Provide the [x, y] coordinate of the cell's center where the given text is located.  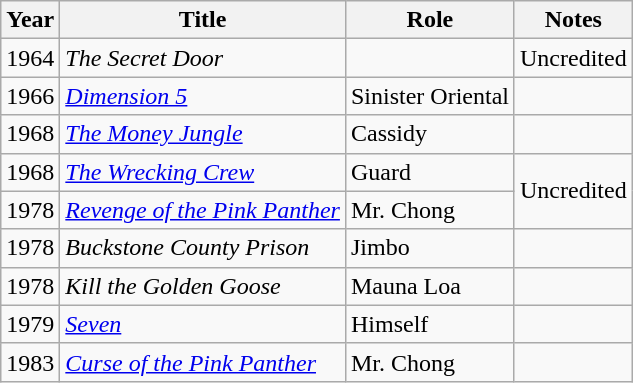
Guard [430, 172]
Mauna Loa [430, 286]
Revenge of the Pink Panther [203, 210]
Role [430, 20]
Buckstone County Prison [203, 248]
Seven [203, 324]
The Secret Door [203, 58]
1979 [30, 324]
1964 [30, 58]
Cassidy [430, 134]
The Money Jungle [203, 134]
The Wrecking Crew [203, 172]
Curse of the Pink Panther [203, 362]
Kill the Golden Goose [203, 286]
Year [30, 20]
Title [203, 20]
Notes [573, 20]
1966 [30, 96]
Dimension 5 [203, 96]
Jimbo [430, 248]
1983 [30, 362]
Sinister Oriental [430, 96]
Himself [430, 324]
